From the cell containing the given text, extract its center point as (X, Y) coordinate. 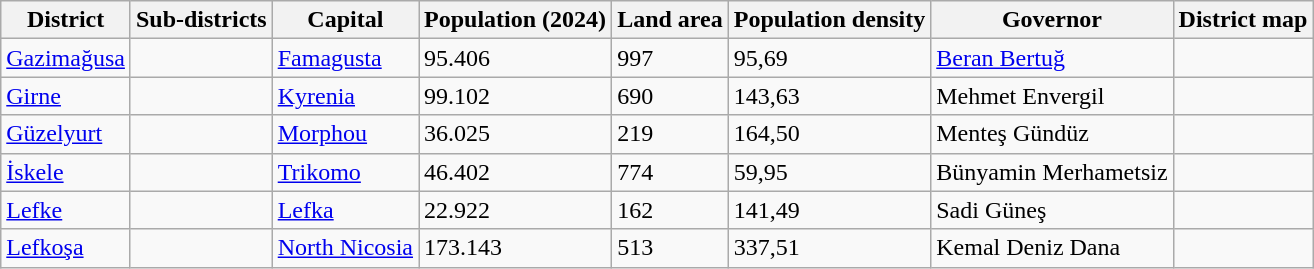
164,50 (829, 134)
Sadi Güneş (1052, 210)
173.143 (516, 248)
Sub-districts (201, 20)
Lefkoşa (66, 248)
997 (670, 58)
99.102 (516, 96)
Bünyamin Merhametsiz (1052, 172)
36.025 (516, 134)
Land area (670, 20)
Mehmet Envergil (1052, 96)
Gazimağusa (66, 58)
Kemal Deniz Dana (1052, 248)
Population (2024) (516, 20)
Beran Bertuğ (1052, 58)
Famagusta (345, 58)
162 (670, 210)
North Nicosia (345, 248)
Capital (345, 20)
District map (1243, 20)
143,63 (829, 96)
Lefka (345, 210)
Governor (1052, 20)
95,69 (829, 58)
Morphou (345, 134)
141,49 (829, 210)
Trikomo (345, 172)
22.922 (516, 210)
Menteş Gündüz (1052, 134)
Population density (829, 20)
513 (670, 248)
Girne (66, 96)
337,51 (829, 248)
59,95 (829, 172)
District (66, 20)
46.402 (516, 172)
İskele (66, 172)
Lefke (66, 210)
219 (670, 134)
95.406 (516, 58)
Kyrenia (345, 96)
774 (670, 172)
690 (670, 96)
Güzelyurt (66, 134)
